Pinpoint the cell where the given text exists, returning its [x, y] midpoint coordinate. 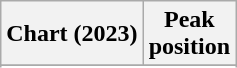
Chart (2023) [72, 34]
Peakposition [189, 34]
